For the text-containing cell, return its midpoint in [x, y] coordinate format. 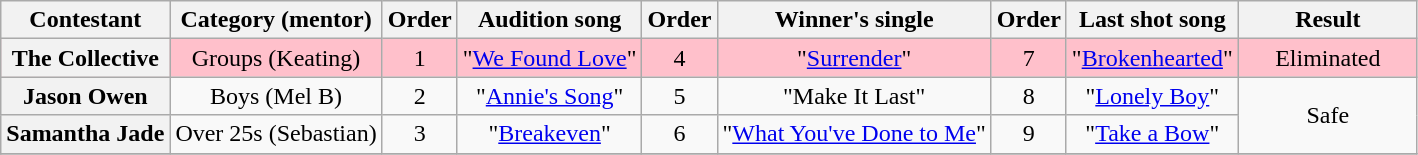
Samantha Jade [86, 134]
"Surrender" [854, 58]
7 [1028, 58]
Contestant [86, 20]
Groups (Keating) [276, 58]
Last shot song [1152, 20]
1 [420, 58]
6 [680, 134]
"Take a Bow" [1152, 134]
"Annie's Song" [550, 96]
"What You've Done to Me" [854, 134]
"Lonely Boy" [1152, 96]
8 [1028, 96]
"Breakeven" [550, 134]
The Collective [86, 58]
"Brokenhearted" [1152, 58]
4 [680, 58]
9 [1028, 134]
Winner's single [854, 20]
5 [680, 96]
"We Found Love" [550, 58]
Category (mentor) [276, 20]
Safe [1328, 115]
Eliminated [1328, 58]
Audition song [550, 20]
"Make It Last" [854, 96]
Over 25s (Sebastian) [276, 134]
Boys (Mel B) [276, 96]
2 [420, 96]
3 [420, 134]
Jason Owen [86, 96]
Result [1328, 20]
